Output the [X, Y] coordinate of the center of the cell containing the given text.  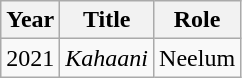
2021 [30, 58]
Role [198, 20]
Neelum [198, 58]
Kahaani [107, 58]
Year [30, 20]
Title [107, 20]
